Capture the cell that displays the provided text and extract its (x, y) central coordinate. 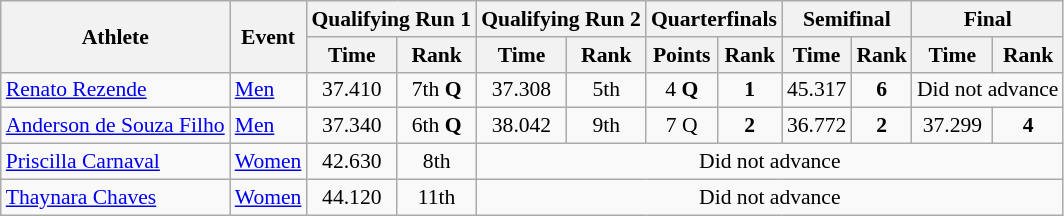
37.410 (352, 90)
37.299 (952, 126)
38.042 (522, 126)
6th Q (436, 126)
Anderson de Souza Filho (116, 126)
Renato Rezende (116, 90)
Qualifying Run 2 (561, 19)
37.340 (352, 126)
Final (988, 19)
44.120 (352, 197)
Event (268, 36)
45.317 (816, 90)
7th Q (436, 90)
11th (436, 197)
Athlete (116, 36)
8th (436, 162)
1 (750, 90)
9th (606, 126)
Thaynara Chaves (116, 197)
Semifinal (847, 19)
Priscilla Carnaval (116, 162)
7 Q (682, 126)
4 Q (682, 90)
4 (1028, 126)
Points (682, 55)
42.630 (352, 162)
5th (606, 90)
Quarterfinals (714, 19)
36.772 (816, 126)
37.308 (522, 90)
Qualifying Run 1 (391, 19)
6 (882, 90)
